From the cell containing the given text, extract its center point as (X, Y) coordinate. 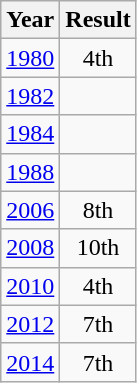
2014 (30, 362)
8th (98, 210)
1988 (30, 172)
2012 (30, 324)
2008 (30, 248)
2006 (30, 210)
2010 (30, 286)
10th (98, 248)
Result (98, 20)
1980 (30, 58)
1984 (30, 134)
Year (30, 20)
1982 (30, 96)
